Capture the cell that displays the provided text and extract its [x, y] central coordinate. 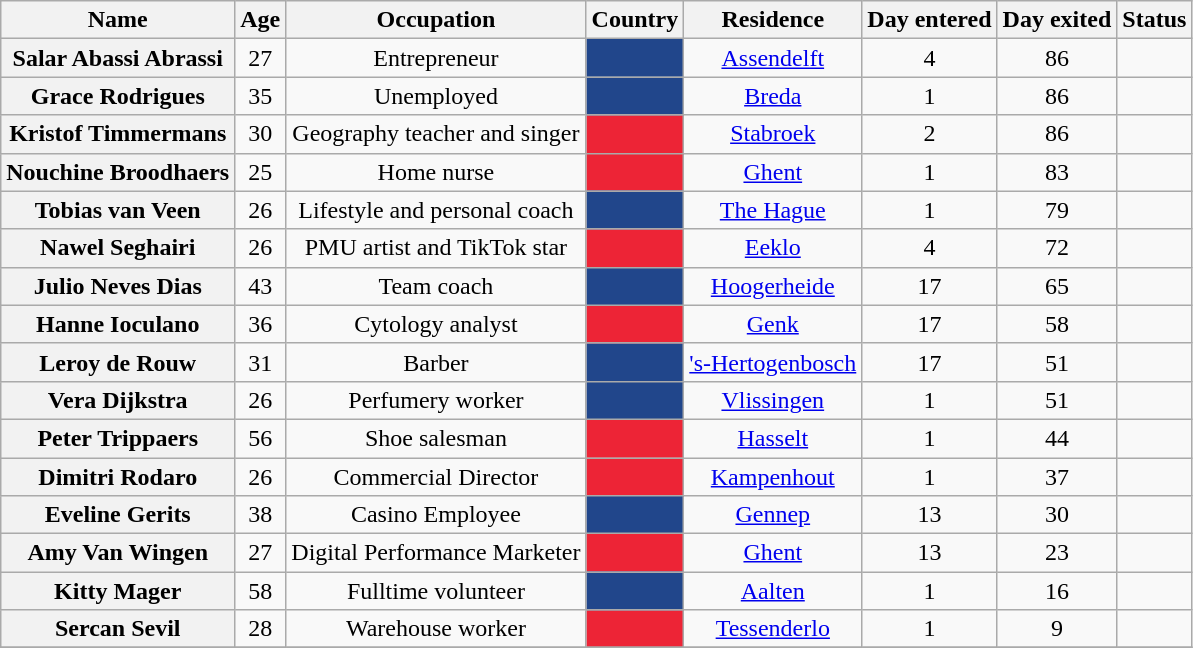
65 [1057, 286]
9 [1057, 629]
Breda [773, 96]
36 [260, 324]
Nawel Seghairi [118, 248]
PMU artist and TikTok star [436, 248]
23 [1057, 553]
44 [1057, 438]
Commercial Director [436, 477]
43 [260, 286]
38 [260, 515]
25 [260, 172]
Vera Dijkstra [118, 400]
Assendelft [773, 58]
Occupation [436, 20]
Digital Performance Marketer [436, 553]
Team coach [436, 286]
Aalten [773, 591]
Geography teacher and singer [436, 134]
37 [1057, 477]
Perfumery worker [436, 400]
Tessenderlo [773, 629]
31 [260, 362]
Day exited [1057, 20]
Tobias van Veen [118, 210]
Shoe salesman [436, 438]
Julio Neves Dias [118, 286]
Genk [773, 324]
Warehouse worker [436, 629]
Kitty Mager [118, 591]
Vlissingen [773, 400]
Barber [436, 362]
Country [635, 20]
72 [1057, 248]
Lifestyle and personal coach [436, 210]
Entrepreneur [436, 58]
Salar Abassi Abrassi [118, 58]
Stabroek [773, 134]
Hasselt [773, 438]
Kristof Timmermans [118, 134]
56 [260, 438]
Eveline Gerits [118, 515]
Hoogerheide [773, 286]
Leroy de Rouw [118, 362]
79 [1057, 210]
Gennep [773, 515]
Name [118, 20]
Grace Rodrigues [118, 96]
Eeklo [773, 248]
35 [260, 96]
Amy Van Wingen [118, 553]
Home nurse [436, 172]
The Hague [773, 210]
Nouchine Broodhaers [118, 172]
Dimitri Rodaro [118, 477]
Sercan Sevil [118, 629]
Fulltime volunteer [436, 591]
83 [1057, 172]
Cytology analyst [436, 324]
's-Hertogenbosch [773, 362]
Casino Employee [436, 515]
Status [1154, 20]
Age [260, 20]
Day entered [930, 20]
28 [260, 629]
16 [1057, 591]
2 [930, 134]
Unemployed [436, 96]
Residence [773, 20]
Peter Trippaers [118, 438]
Hanne Ioculano [118, 324]
Kampenhout [773, 477]
